Return the (X, Y) coordinate for the center point of the cell that contains the specified text.  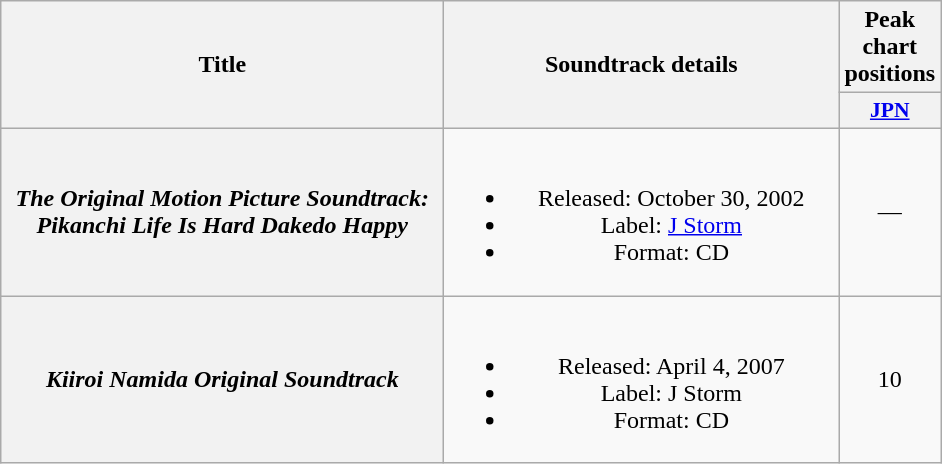
JPN (890, 111)
Soundtrack details (642, 65)
Title (222, 65)
The Original Motion Picture Soundtrack: Pikanchi Life Is Hard Dakedo Happy (222, 212)
10 (890, 380)
— (890, 212)
Peak chart positions (890, 47)
Kiiroi Namida Original Soundtrack (222, 380)
Released: October 30, 2002Label: J StormFormat: CD (642, 212)
Released: April 4, 2007Label: J StormFormat: CD (642, 380)
